Locate the cell with the specified text and output its (X, Y) center coordinate. 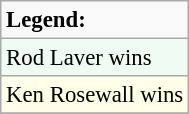
Legend: (95, 20)
Rod Laver wins (95, 58)
Ken Rosewall wins (95, 95)
